Return the [X, Y] coordinate for the center point of the cell that contains the specified text.  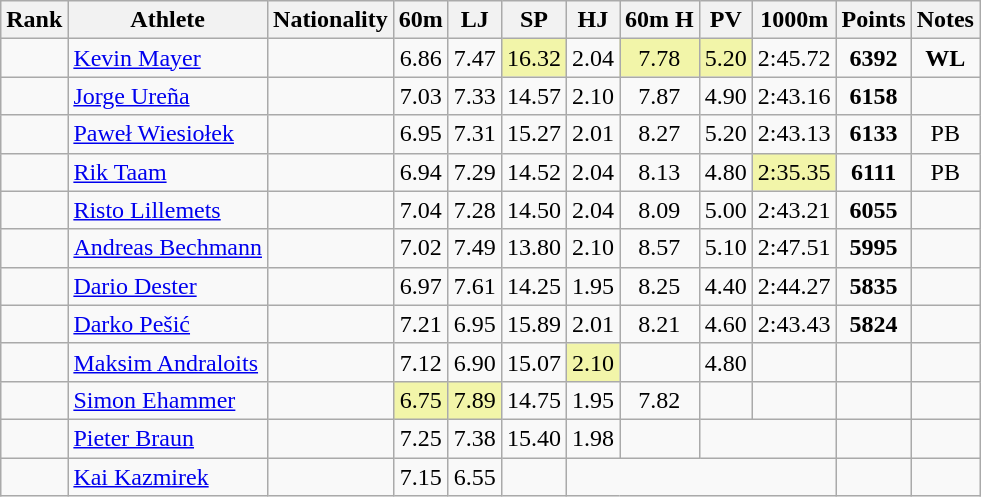
7.15 [420, 477]
15.40 [534, 438]
14.50 [534, 210]
15.27 [534, 134]
13.80 [534, 248]
7.78 [660, 58]
6392 [874, 58]
2:35.35 [794, 172]
4.90 [726, 96]
5835 [874, 286]
7.25 [420, 438]
8.25 [660, 286]
LJ [474, 20]
Risto Lillemets [168, 210]
7.38 [474, 438]
WL [945, 58]
7.29 [474, 172]
2:47.51 [794, 248]
6.90 [474, 362]
4.60 [726, 324]
6.75 [420, 400]
7.21 [420, 324]
Darko Pešić [168, 324]
6055 [874, 210]
Paweł Wiesiołek [168, 134]
Rank [34, 20]
1.98 [592, 438]
Notes [945, 20]
6.55 [474, 477]
5995 [874, 248]
Rik Taam [168, 172]
7.04 [420, 210]
Simon Ehammer [168, 400]
7.02 [420, 248]
2:45.72 [794, 58]
2:43.43 [794, 324]
15.89 [534, 324]
7.31 [474, 134]
1000m [794, 20]
6133 [874, 134]
2:43.13 [794, 134]
5824 [874, 324]
8.57 [660, 248]
Kai Kazmirek [168, 477]
60m H [660, 20]
Kevin Mayer [168, 58]
Nationality [331, 20]
2:43.21 [794, 210]
HJ [592, 20]
8.27 [660, 134]
6111 [874, 172]
2:44.27 [794, 286]
Jorge Ureña [168, 96]
Maksim Andraloits [168, 362]
7.49 [474, 248]
60m [420, 20]
6.94 [420, 172]
Pieter Braun [168, 438]
5.00 [726, 210]
6158 [874, 96]
8.13 [660, 172]
5.10 [726, 248]
6.97 [420, 286]
Andreas Bechmann [168, 248]
Points [874, 20]
PV [726, 20]
7.61 [474, 286]
7.82 [660, 400]
4.40 [726, 286]
7.28 [474, 210]
2:43.16 [794, 96]
14.75 [534, 400]
7.87 [660, 96]
7.12 [420, 362]
7.03 [420, 96]
8.09 [660, 210]
16.32 [534, 58]
SP [534, 20]
8.21 [660, 324]
15.07 [534, 362]
7.33 [474, 96]
7.47 [474, 58]
14.57 [534, 96]
14.52 [534, 172]
6.86 [420, 58]
7.89 [474, 400]
Dario Dester [168, 286]
14.25 [534, 286]
Athlete [168, 20]
